Scan for the cell matching the given text and deliver its (x, y) coordinate at center. 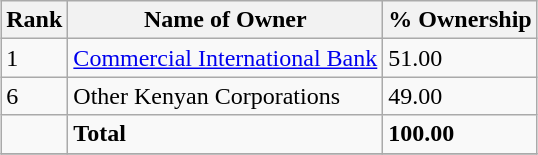
Total (226, 134)
Commercial International Bank (226, 58)
Rank (34, 20)
% Ownership (460, 20)
1 (34, 58)
51.00 (460, 58)
Name of Owner (226, 20)
Other Kenyan Corporations (226, 96)
6 (34, 96)
49.00 (460, 96)
100.00 (460, 134)
